Identify which cell holds the provided text, then report its [X, Y] central coordinate. 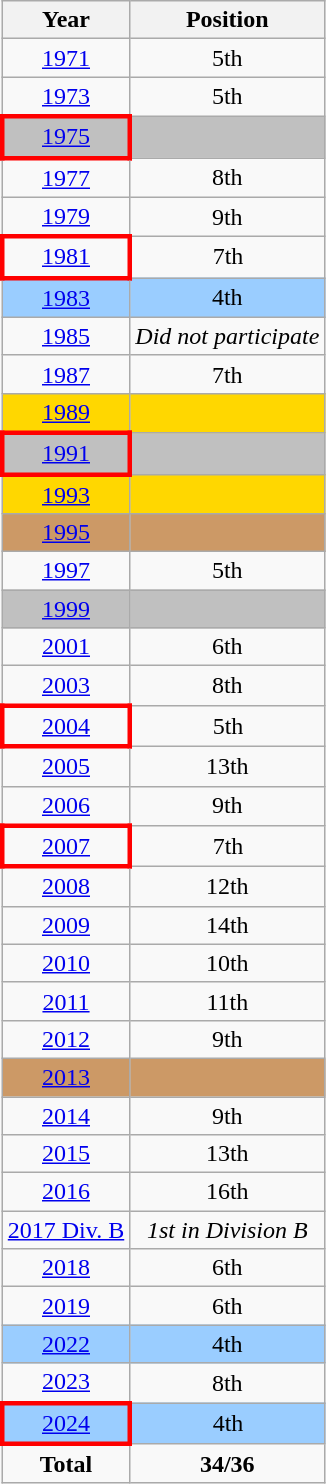
11th [228, 1001]
2024 [66, 1422]
2004 [66, 726]
2011 [66, 1001]
1st in Division B [228, 1230]
1989 [66, 413]
2023 [66, 1383]
2012 [66, 1039]
1995 [66, 533]
1971 [66, 58]
2017 Div. B [66, 1230]
2015 [66, 1154]
Did not participate [228, 336]
10th [228, 963]
1979 [66, 217]
1993 [66, 494]
Total [66, 1464]
1973 [66, 97]
1977 [66, 178]
1983 [66, 298]
Year [66, 20]
1981 [66, 258]
1991 [66, 454]
2022 [66, 1344]
34/36 [228, 1464]
1975 [66, 136]
16th [228, 1192]
2005 [66, 766]
1997 [66, 571]
2001 [66, 647]
2010 [66, 963]
2016 [66, 1192]
14th [228, 925]
2006 [66, 806]
2008 [66, 887]
1987 [66, 374]
12th [228, 887]
2013 [66, 1077]
2007 [66, 846]
2009 [66, 925]
2003 [66, 686]
2018 [66, 1268]
1985 [66, 336]
2019 [66, 1306]
1999 [66, 609]
2014 [66, 1115]
Position [228, 20]
